Determine the (x, y) coordinate at the center of the cell enclosing the given text.  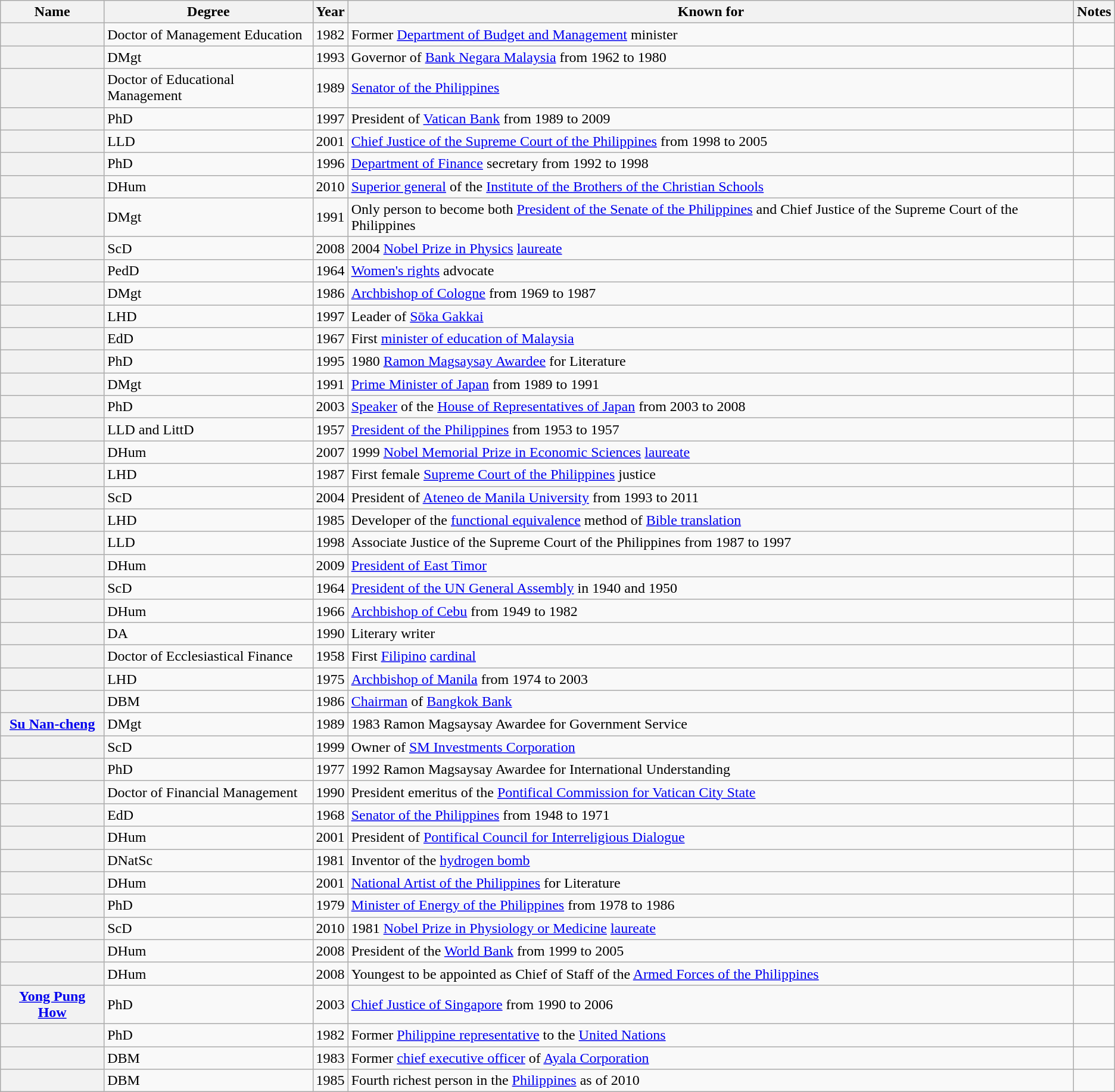
1980 Ramon Magsaysay Awardee for Literature (711, 362)
DNatSc (208, 860)
PedD (208, 270)
Doctor of Educational Management (208, 88)
1995 (330, 362)
President of Pontifical Council for Interreligious Dialogue (711, 838)
Associate Justice of the Supreme Court of the Philippines from 1987 to 1997 (711, 543)
Senator of the Philippines from 1948 to 1971 (711, 815)
1983 Ramon Magsaysay Awardee for Government Service (711, 724)
First female Supreme Court of the Philippines justice (711, 475)
Literary writer (711, 633)
1966 (330, 611)
Department of Finance secretary from 1992 to 1998 (711, 164)
1967 (330, 339)
Leader of Sōka Gakkai (711, 316)
First Filipino cardinal (711, 656)
Su Nan-cheng (52, 724)
1999 (330, 747)
Developer of the functional equivalence method of Bible translation (711, 520)
Senator of the Philippines (711, 88)
1968 (330, 815)
Yong Pung How (52, 1004)
2004 (330, 497)
Chairman of Bangkok Bank (711, 702)
2009 (330, 565)
Women's rights advocate (711, 270)
Prime Minister of Japan from 1989 to 1991 (711, 384)
Inventor of the hydrogen bomb (711, 860)
President of the World Bank from 1999 to 2005 (711, 951)
1998 (330, 543)
President emeritus of the Pontifical Commission for Vatican City State (711, 792)
Minister of Energy of the Philippines from 1978 to 1986 (711, 906)
1977 (330, 770)
DA (208, 633)
Doctor of Ecclesiastical Finance (208, 656)
1987 (330, 475)
Superior general of the Institute of the Brothers of the Christian Schools (711, 186)
1957 (330, 430)
First minister of education of Malaysia (711, 339)
1979 (330, 906)
Former chief executive officer of Ayala Corporation (711, 1057)
Chief Justice of Singapore from 1990 to 2006 (711, 1004)
1958 (330, 656)
Doctor of Management Education (208, 35)
President of Vatican Bank from 1989 to 2009 (711, 119)
2007 (330, 452)
Archbishop of Cologne from 1969 to 1987 (711, 293)
Only person to become both President of the Senate of the Philippines and Chief Justice of the Supreme Court of the Philippines (711, 217)
1981 Nobel Prize in Physiology or Medicine laureate (711, 928)
Year (330, 12)
Owner of SM Investments Corporation (711, 747)
1996 (330, 164)
1975 (330, 679)
1983 (330, 1057)
Youngest to be appointed as Chief of Staff of the Armed Forces of the Philippines (711, 973)
Archbishop of Cebu from 1949 to 1982 (711, 611)
Chief Justice of the Supreme Court of the Philippines from 1998 to 2005 (711, 141)
Governor of Bank Negara Malaysia from 1962 to 1980 (711, 57)
President of Ateneo de Manila University from 1993 to 2011 (711, 497)
Speaker of the House of Representatives of Japan from 2003 to 2008 (711, 407)
1993 (330, 57)
Notes (1094, 12)
Degree (208, 12)
Fourth richest person in the Philippines as of 2010 (711, 1081)
Former Philippine representative to the United Nations (711, 1035)
President of East Timor (711, 565)
1992 Ramon Magsaysay Awardee for International Understanding (711, 770)
LLD and LittD (208, 430)
1999 Nobel Memorial Prize in Economic Sciences laureate (711, 452)
President of the UN General Assembly in 1940 and 1950 (711, 588)
Former Department of Budget and Management minister (711, 35)
2004 Nobel Prize in Physics laureate (711, 248)
National Artist of the Philippines for Literature (711, 883)
President of the Philippines from 1953 to 1957 (711, 430)
1981 (330, 860)
Known for (711, 12)
Name (52, 12)
Archbishop of Manila from 1974 to 2003 (711, 679)
Doctor of Financial Management (208, 792)
